Capture the cell that displays the provided text and extract its [X, Y] central coordinate. 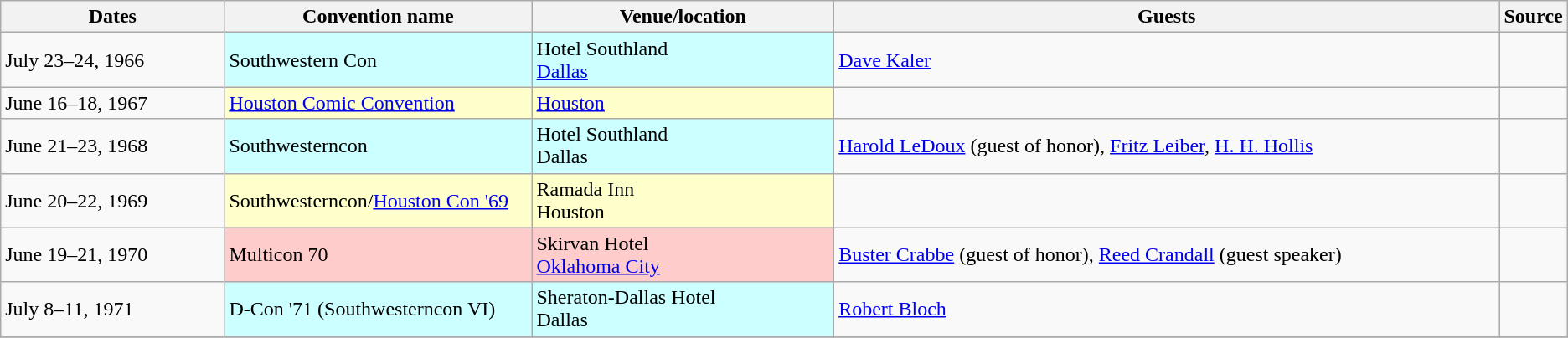
D-Con '71 (Southwesterncon VI) [379, 310]
June 20–22, 1969 [112, 201]
Southwestern Con [379, 60]
Dates [112, 17]
Skirvan HotelOklahoma City [683, 254]
Robert Bloch [1167, 310]
Multicon 70 [379, 254]
Southwesterncon [379, 146]
Source [1533, 17]
Guests [1167, 17]
Venue/location [683, 17]
Sheraton-Dallas Hotel Dallas [683, 310]
Buster Crabbe (guest of honor), Reed Crandall (guest speaker) [1167, 254]
July 23–24, 1966 [112, 60]
June 19–21, 1970 [112, 254]
Dave Kaler [1167, 60]
July 8–11, 1971 [112, 310]
Houston [683, 103]
Ramada InnHouston [683, 201]
Southwesterncon/Houston Con '69 [379, 201]
Convention name [379, 17]
June 21–23, 1968 [112, 146]
Harold LeDoux (guest of honor), Fritz Leiber, H. H. Hollis [1167, 146]
June 16–18, 1967 [112, 103]
Houston Comic Convention [379, 103]
